Pinpoint the cell where the given text exists, returning its [X, Y] midpoint coordinate. 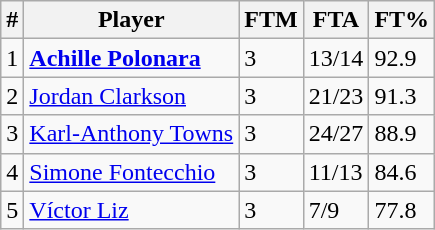
1 [12, 58]
91.3 [402, 96]
# [12, 20]
24/27 [336, 134]
2 [12, 96]
Jordan Clarkson [132, 96]
13/14 [336, 58]
7/9 [336, 210]
84.6 [402, 172]
5 [12, 210]
Karl-Anthony Towns [132, 134]
Player [132, 20]
FTA [336, 20]
Achille Polonara [132, 58]
Víctor Liz [132, 210]
77.8 [402, 210]
11/13 [336, 172]
21/23 [336, 96]
4 [12, 172]
FTM [271, 20]
Simone Fontecchio [132, 172]
92.9 [402, 58]
88.9 [402, 134]
FT% [402, 20]
